Return the [x, y] coordinate for the center point of the cell that contains the specified text.  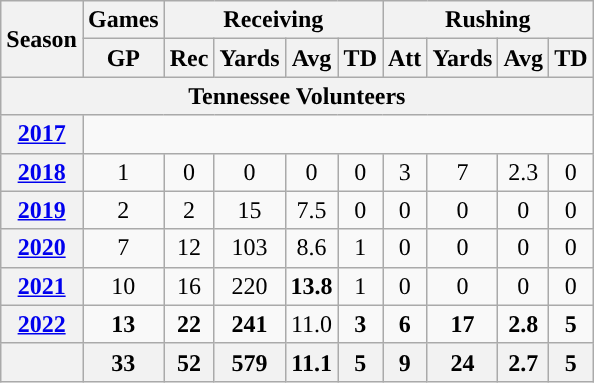
220 [250, 286]
15 [250, 210]
2.3 [524, 172]
2.7 [524, 362]
52 [189, 362]
11.1 [312, 362]
Receiving [273, 20]
10 [123, 286]
Att [404, 58]
12 [189, 248]
Games [123, 20]
22 [189, 324]
103 [250, 248]
11.0 [312, 324]
16 [189, 286]
241 [250, 324]
GP [123, 58]
Tennessee Volunteers [297, 96]
2020 [42, 248]
2.8 [524, 324]
579 [250, 362]
2019 [42, 210]
17 [462, 324]
33 [123, 362]
Season [42, 39]
2018 [42, 172]
24 [462, 362]
Rushing [488, 20]
2017 [42, 134]
Rec [189, 58]
13.8 [312, 286]
2021 [42, 286]
9 [404, 362]
7.5 [312, 210]
6 [404, 324]
8.6 [312, 248]
2022 [42, 324]
13 [123, 324]
